Locate the cell with the specified text and output its [X, Y] center coordinate. 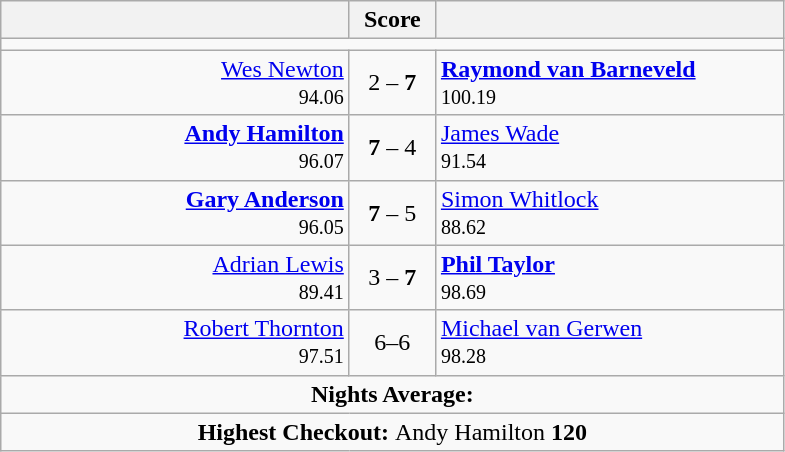
Andy Hamilton 96.07 [176, 148]
7 – 4 [392, 148]
Adrian Lewis 89.41 [176, 278]
Nights Average: [392, 394]
Score [392, 20]
Gary Anderson 96.05 [176, 212]
Simon Whitlock 88.62 [610, 212]
6–6 [392, 342]
James Wade 91.54 [610, 148]
2 – 7 [392, 82]
Wes Newton 94.06 [176, 82]
Raymond van Barneveld 100.19 [610, 82]
Michael van Gerwen 98.28 [610, 342]
3 – 7 [392, 278]
Highest Checkout: Andy Hamilton 120 [392, 432]
Robert Thornton 97.51 [176, 342]
Phil Taylor 98.69 [610, 278]
7 – 5 [392, 212]
